Locate the cell with the specified text and output its (X, Y) center coordinate. 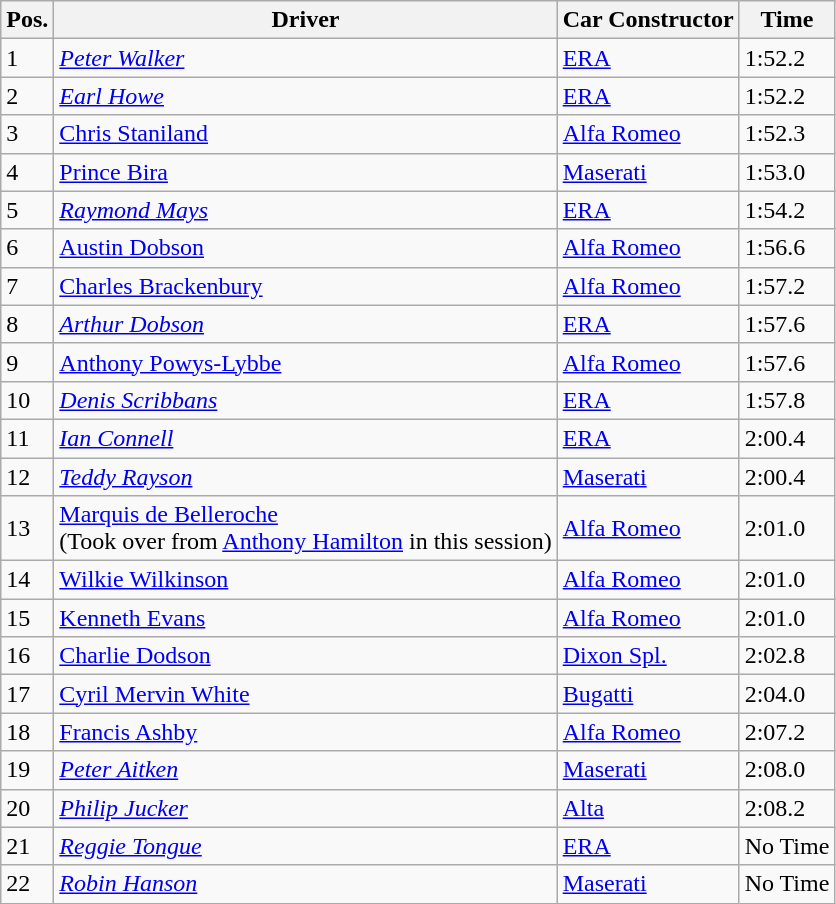
22 (28, 884)
Charlie Dodson (306, 656)
Anthony Powys-Lybbe (306, 362)
2:04.0 (787, 694)
Arthur Dobson (306, 324)
20 (28, 808)
1:54.2 (787, 210)
14 (28, 580)
1 (28, 58)
7 (28, 286)
3 (28, 134)
17 (28, 694)
Pos. (28, 20)
21 (28, 846)
Peter Aitken (306, 770)
Dixon Spl. (648, 656)
13 (28, 528)
Ian Connell (306, 438)
Austin Dobson (306, 248)
16 (28, 656)
2:08.2 (787, 808)
Robin Hanson (306, 884)
Time (787, 20)
Chris Staniland (306, 134)
2:02.8 (787, 656)
11 (28, 438)
Kenneth Evans (306, 618)
4 (28, 172)
9 (28, 362)
Driver (306, 20)
5 (28, 210)
2:07.2 (787, 732)
8 (28, 324)
1:57.8 (787, 400)
Bugatti (648, 694)
Francis Ashby (306, 732)
19 (28, 770)
Alta (648, 808)
Car Constructor (648, 20)
Philip Jucker (306, 808)
6 (28, 248)
Peter Walker (306, 58)
Cyril Mervin White (306, 694)
2 (28, 96)
Raymond Mays (306, 210)
1:57.2 (787, 286)
Marquis de Belleroche(Took over from Anthony Hamilton in this session) (306, 528)
1:53.0 (787, 172)
12 (28, 477)
2:08.0 (787, 770)
Teddy Rayson (306, 477)
18 (28, 732)
10 (28, 400)
Charles Brackenbury (306, 286)
Wilkie Wilkinson (306, 580)
Denis Scribbans (306, 400)
15 (28, 618)
1:52.3 (787, 134)
Reggie Tongue (306, 846)
Earl Howe (306, 96)
1:56.6 (787, 248)
Prince Bira (306, 172)
